Output the (X, Y) coordinate of the center of the cell containing the given text.  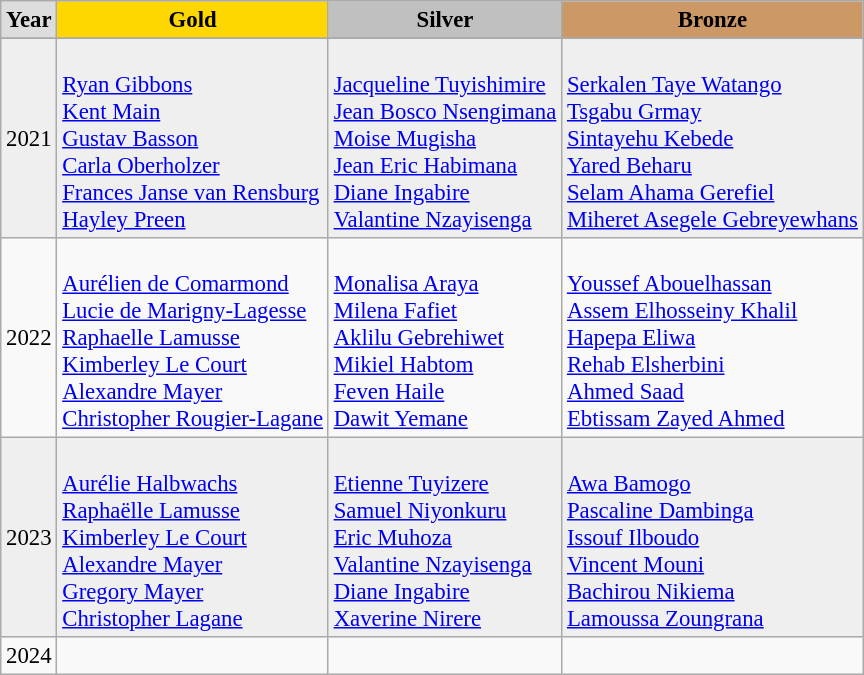
Ryan GibbonsKent MainGustav BassonCarla OberholzerFrances Janse van RensburgHayley Preen (192, 139)
Aurélie HalbwachsRaphaëlle LamusseKimberley Le CourtAlexandre MayerGregory MayerChristopher Lagane (192, 538)
Jacqueline TuyishimireJean Bosco NsengimanaMoise MugishaJean Eric HabimanaDiane IngabireValantine Nzayisenga (444, 139)
Year (29, 20)
2023 (29, 538)
Serkalen Taye WatangoTsgabu GrmaySintayehu KebedeYared BeharuSelam Ahama GerefielMiheret Asegele Gebreyewhans (713, 139)
Etienne TuyizereSamuel NiyonkuruEric MuhozaValantine NzayisengaDiane IngabireXaverine Nirere (444, 538)
Aurélien de ComarmondLucie de Marigny-LagesseRaphaelle LamusseKimberley Le CourtAlexandre MayerChristopher Rougier-Lagane (192, 338)
2021 (29, 139)
2024 (29, 656)
Gold (192, 20)
Youssef AbouelhassanAssem Elhosseiny KhalilHapepa EliwaRehab ElsherbiniAhmed SaadEbtissam Zayed Ahmed (713, 338)
Awa BamogoPascaline DambingaIssouf IlboudoVincent MouniBachirou NikiemaLamoussa Zoungrana (713, 538)
Silver (444, 20)
Bronze (713, 20)
Monalisa ArayaMilena FafietAklilu GebrehiwetMikiel HabtomFeven HaileDawit Yemane (444, 338)
2022 (29, 338)
